Provide the (x, y) coordinate of the cell's center where the given text is located.  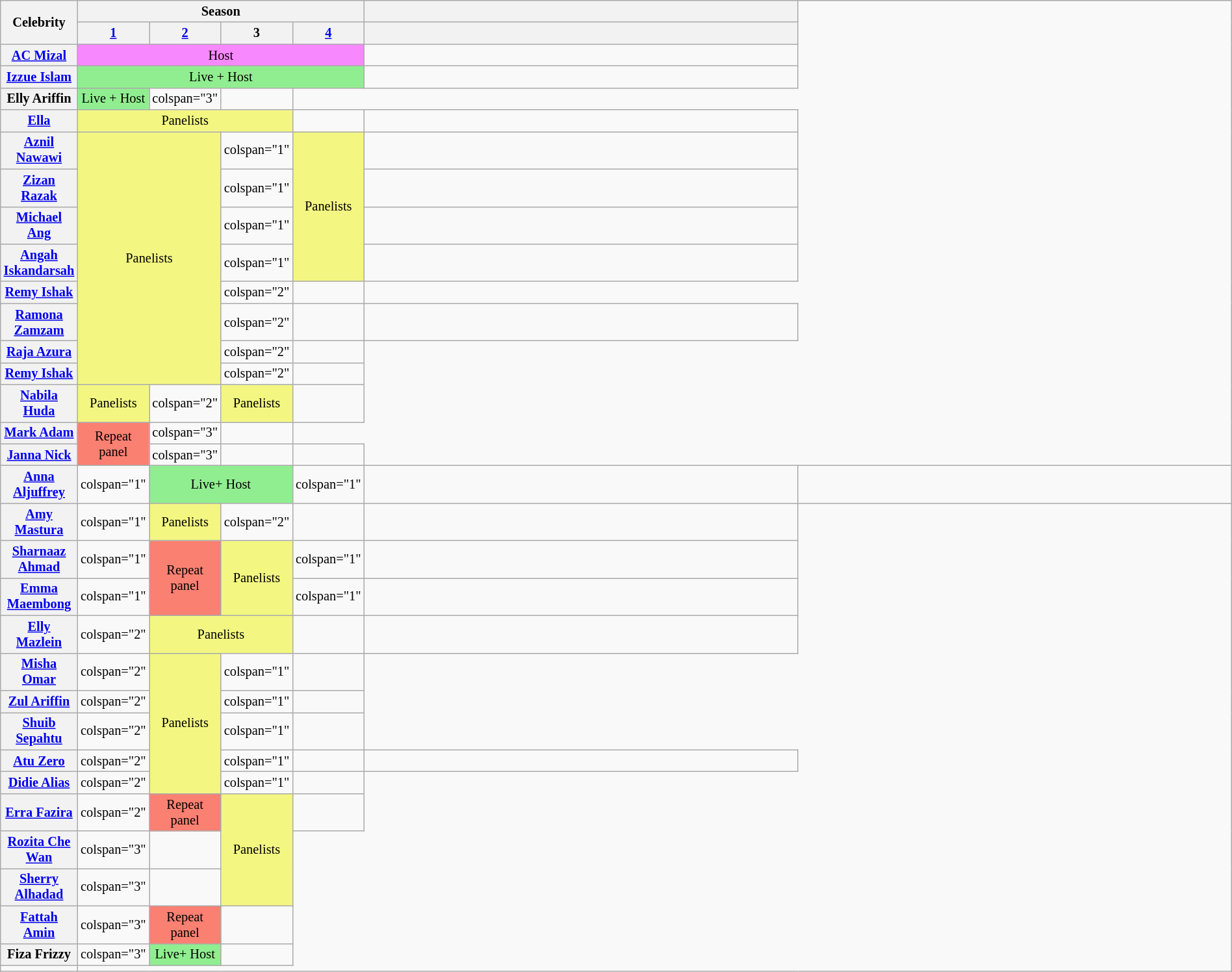
Atu Zero (39, 761)
Michael Ang (39, 225)
Sherry Alhadad (39, 887)
Elly Ariffin (39, 99)
Ella (39, 121)
Angah Iskandarsah (39, 262)
Season (221, 11)
Host (221, 55)
2 (185, 33)
3 (257, 33)
Didie Alias (39, 782)
Raja Azura (39, 352)
Zizan Razak (39, 188)
Izzue Islam (39, 77)
Celebrity (39, 22)
Elly Mazlein (39, 634)
Aznil Nawawi (39, 150)
Nabila Huda (39, 403)
Mark Adam (39, 433)
1 (113, 33)
Janna Nick (39, 455)
Misha Omar (39, 672)
Emma Maembong (39, 596)
Fiza Frizzy (39, 954)
4 (328, 33)
Ramona Zamzam (39, 322)
Amy Mastura (39, 522)
Shuib Sepahtu (39, 731)
AC Mizal (39, 55)
Erra Fazira (39, 812)
Fattah Amin (39, 925)
Zul Ariffin (39, 701)
Anna Aljuffrey (39, 484)
Sharnaaz Ahmad (39, 559)
Rozita Che Wan (39, 850)
